Search for the cell housing the specified text and yield its [x, y] center coordinate. 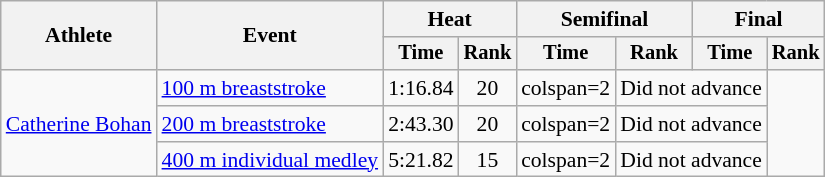
Event [270, 36]
Final [759, 19]
1:16.84 [420, 88]
Athlete [79, 36]
2:43.30 [420, 124]
200 m breaststroke [270, 124]
Heat [450, 19]
Catherine Bohan [79, 124]
100 m breaststroke [270, 88]
Semifinal [604, 19]
